Determine the [x, y] coordinate at the center of the cell enclosing the given text.  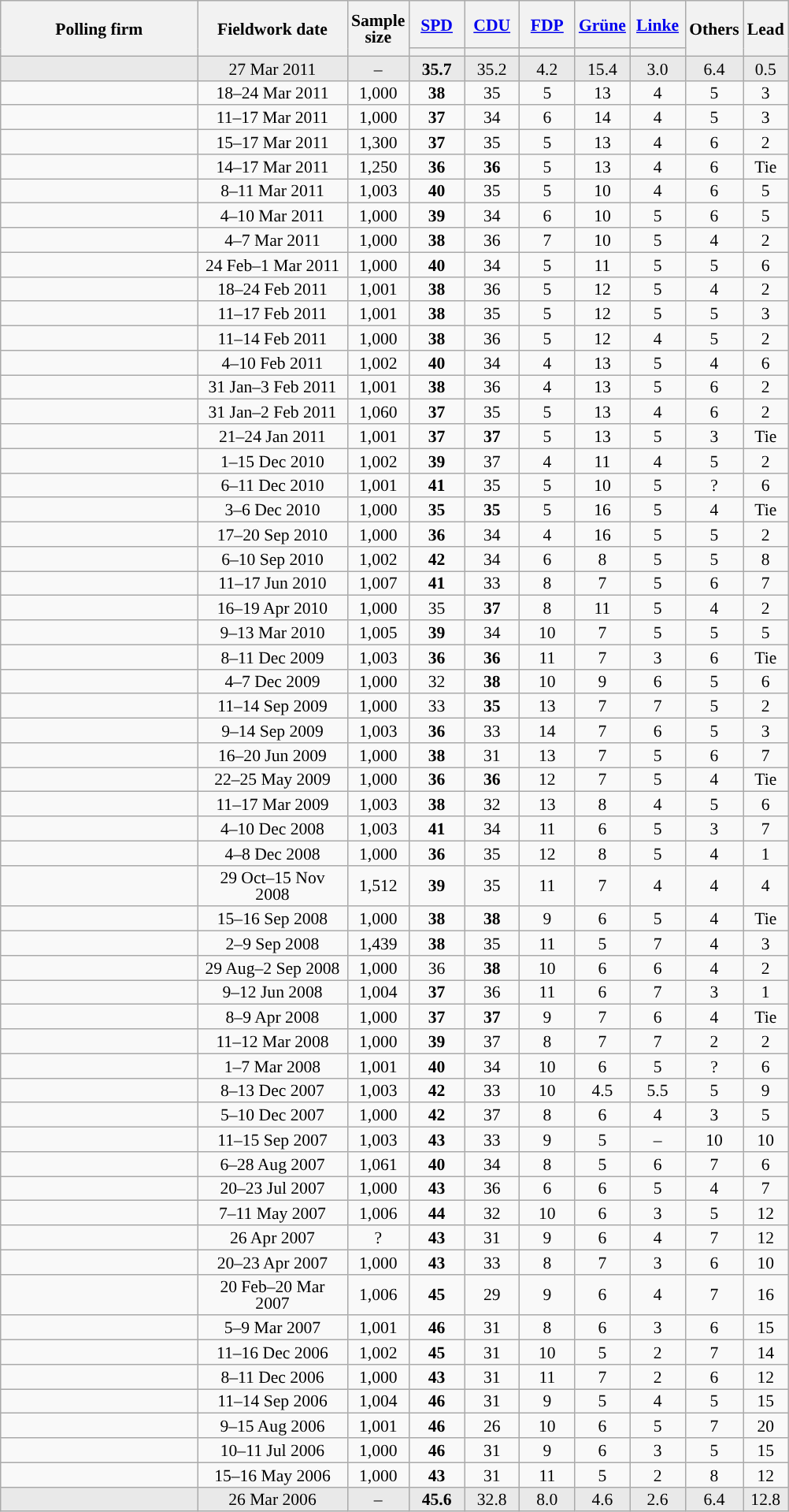
8–11 Dec 2006 [272, 1377]
1,005 [378, 632]
27 Mar 2011 [272, 68]
4–10 Feb 2011 [272, 362]
1,512 [378, 886]
16–20 Jun 2009 [272, 755]
3.0 [657, 68]
6–28 Aug 2007 [272, 1165]
35.7 [436, 68]
29 Oct–15 Nov 2008 [272, 886]
15–16 Sep 2008 [272, 919]
10–11 Jul 2006 [272, 1450]
11–14 Feb 2011 [272, 339]
5–9 Mar 2007 [272, 1328]
18–24 Feb 2011 [272, 288]
20 [765, 1426]
18–24 Mar 2011 [272, 93]
1–7 Mar 2008 [272, 1065]
11–15 Sep 2007 [272, 1139]
16–19 Apr 2010 [272, 608]
21–24 Jan 2011 [272, 437]
29 Aug–2 Sep 2008 [272, 968]
1,061 [378, 1165]
29 [492, 1295]
Lead [765, 28]
Polling firm [99, 28]
6–11 Dec 2010 [272, 485]
22–25 May 2009 [272, 780]
Linke [657, 24]
4.2 [547, 68]
9–14 Sep 2009 [272, 731]
8–11 Dec 2009 [272, 657]
8–9 Apr 2008 [272, 1016]
20–23 Apr 2007 [272, 1262]
31 Jan–3 Feb 2011 [272, 388]
12.8 [765, 1499]
Others [714, 28]
4–7 Dec 2009 [272, 681]
1,300 [378, 142]
35.2 [492, 68]
5.5 [657, 1090]
26 Mar 2006 [272, 1499]
9–12 Jun 2008 [272, 993]
Samplesize [378, 28]
4.6 [602, 1499]
Fieldwork date [272, 28]
1,250 [378, 167]
1,060 [378, 411]
11–14 Sep 2009 [272, 706]
26 [492, 1426]
11–17 Mar 2009 [272, 804]
4–10 Dec 2008 [272, 829]
CDU [492, 24]
11–16 Dec 2006 [272, 1352]
45.6 [436, 1499]
8–13 Dec 2007 [272, 1090]
9–15 Aug 2006 [272, 1426]
11–17 Jun 2010 [272, 583]
11–12 Mar 2008 [272, 1042]
20 Feb–20 Mar 2007 [272, 1295]
11–17 Feb 2011 [272, 314]
14–17 Mar 2011 [272, 167]
6–10 Sep 2010 [272, 559]
31 Jan–2 Feb 2011 [272, 411]
1,439 [378, 944]
SPD [436, 24]
1–15 Dec 2010 [272, 460]
5–10 Dec 2007 [272, 1116]
11–14 Sep 2006 [272, 1401]
20–23 Jul 2007 [272, 1188]
3–6 Dec 2010 [272, 511]
32.8 [492, 1499]
FDP [547, 24]
4–10 Mar 2011 [272, 216]
26 Apr 2007 [272, 1237]
4–8 Dec 2008 [272, 853]
44 [436, 1213]
0.5 [765, 68]
9–13 Mar 2010 [272, 632]
15–17 Mar 2011 [272, 142]
17–20 Sep 2010 [272, 534]
4.5 [602, 1090]
24 Feb–1 Mar 2011 [272, 265]
15.4 [602, 68]
2–9 Sep 2008 [272, 944]
8–11 Mar 2011 [272, 191]
8.0 [547, 1499]
11–17 Mar 2011 [272, 118]
7–11 May 2007 [272, 1213]
Grüne [602, 24]
2.6 [657, 1499]
1,007 [378, 583]
4–7 Mar 2011 [272, 240]
15–16 May 2006 [272, 1475]
